Scan for the cell matching the given text and deliver its (x, y) coordinate at center. 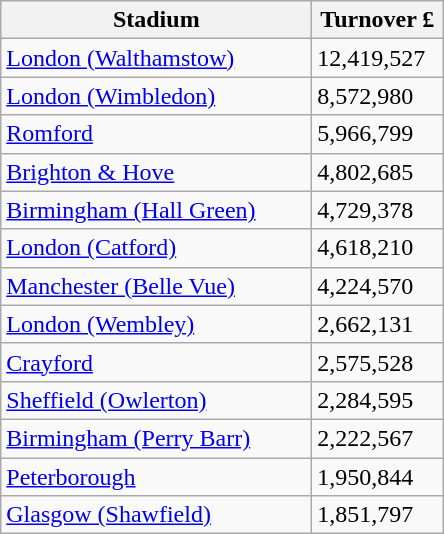
2,575,528 (378, 362)
Glasgow (Shawfield) (156, 515)
5,966,799 (378, 134)
1,950,844 (378, 477)
Manchester (Belle Vue) (156, 286)
London (Wimbledon) (156, 96)
4,729,378 (378, 210)
1,851,797 (378, 515)
Crayford (156, 362)
Sheffield (Owlerton) (156, 400)
Birmingham (Hall Green) (156, 210)
London (Catford) (156, 248)
4,224,570 (378, 286)
8,572,980 (378, 96)
Stadium (156, 20)
Turnover £ (378, 20)
London (Wembley) (156, 324)
12,419,527 (378, 58)
2,222,567 (378, 438)
4,618,210 (378, 248)
Brighton & Hove (156, 172)
Romford (156, 134)
London (Walthamstow) (156, 58)
2,662,131 (378, 324)
Peterborough (156, 477)
Birmingham (Perry Barr) (156, 438)
2,284,595 (378, 400)
4,802,685 (378, 172)
